Scan for the cell matching the given text and deliver its [X, Y] coordinate at center. 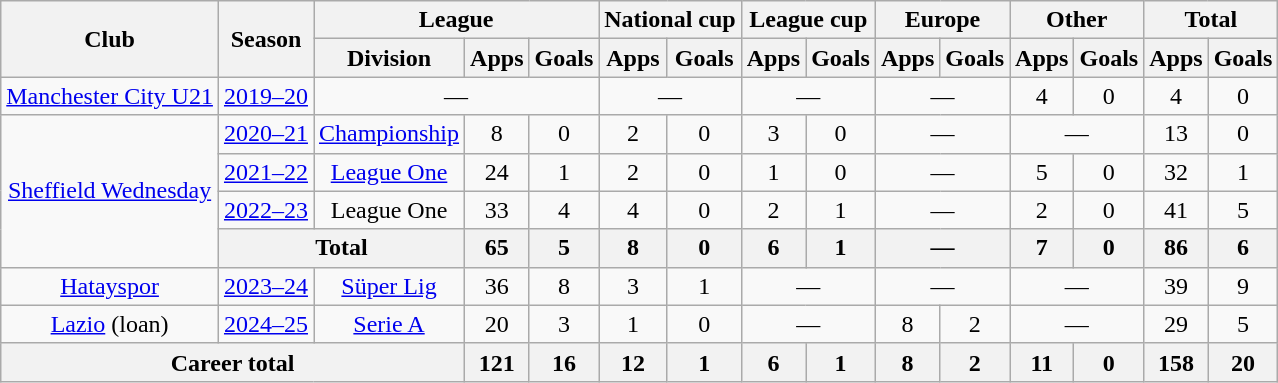
2021–22 [266, 172]
Sheffield Wednesday [110, 191]
Career total [233, 362]
Club [110, 39]
29 [1176, 324]
Serie A [390, 324]
24 [497, 172]
Hatayspor [110, 286]
39 [1176, 286]
13 [1176, 134]
12 [633, 362]
Season [266, 39]
33 [497, 210]
Lazio (loan) [110, 324]
121 [497, 362]
32 [1176, 172]
158 [1176, 362]
86 [1176, 248]
65 [497, 248]
11 [1042, 362]
League cup [808, 20]
Europe [942, 20]
League [456, 20]
41 [1176, 210]
2023–24 [266, 286]
2022–23 [266, 210]
9 [1243, 286]
Division [390, 58]
Süper Lig [390, 286]
2024–25 [266, 324]
Championship [390, 134]
2020–21 [266, 134]
36 [497, 286]
7 [1042, 248]
2019–20 [266, 96]
National cup [670, 20]
Other [1077, 20]
16 [564, 362]
Manchester City U21 [110, 96]
